Search for the cell housing the specified text and yield its (X, Y) center coordinate. 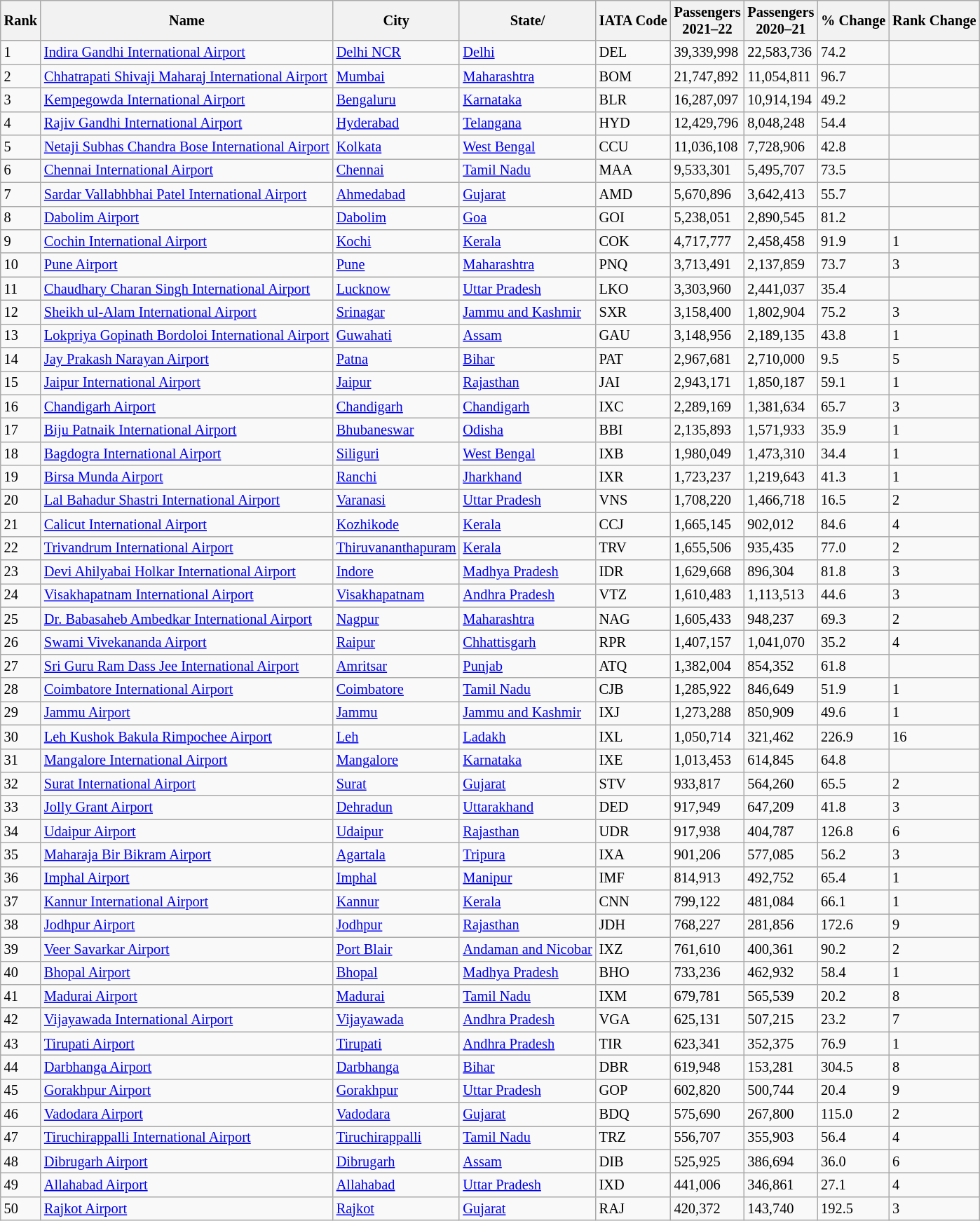
23.2 (853, 1020)
65.7 (853, 407)
Indore (397, 571)
BBI (634, 430)
TRZ (634, 1138)
Jaipur (397, 383)
1,466,718 (781, 500)
1,013,453 (708, 760)
35.4 (853, 289)
11,054,811 (781, 76)
41 (21, 996)
Jodhpur Airport (186, 925)
JAI (634, 383)
37 (21, 902)
1,050,714 (708, 737)
Patna (397, 360)
CJB (634, 690)
3,303,960 (708, 289)
Visakhapatnam (397, 595)
31 (21, 760)
Ahmedabad (397, 194)
355,903 (781, 1138)
Pune (397, 265)
153,281 (781, 1067)
TRV (634, 548)
1,655,506 (708, 548)
Mangalore (397, 760)
115.0 (853, 1114)
Netaji Subhas Chandra Bose International Airport (186, 147)
Dr. Babasaheb Ambedkar International Airport (186, 619)
Swami Vivekananda Airport (186, 642)
4,717,777 (708, 241)
Jharkhand (527, 477)
65.5 (853, 784)
28 (21, 690)
917,938 (708, 831)
799,122 (708, 902)
Name (186, 20)
Punjab (527, 666)
29 (21, 713)
IXE (634, 760)
Kempegowda International Airport (186, 100)
LKO (634, 289)
Gorakhpur Airport (186, 1091)
126.8 (853, 831)
GOP (634, 1091)
59.1 (853, 383)
AMD (634, 194)
15 (21, 383)
DIB (634, 1161)
IXR (634, 477)
43 (21, 1044)
20.4 (853, 1091)
33 (21, 807)
CCU (634, 147)
854,352 (781, 666)
1,381,634 (781, 407)
MAA (634, 170)
5,670,896 (708, 194)
192.5 (853, 1208)
1,605,433 (708, 619)
896,304 (781, 571)
66.1 (853, 902)
172.6 (853, 925)
Chandigarh Airport (186, 407)
RPR (634, 642)
26 (21, 642)
41.3 (853, 477)
935,435 (781, 548)
22 (21, 548)
PAT (634, 360)
Maharaja Bir Bikram Airport (186, 854)
1,610,483 (708, 595)
38 (21, 925)
Tirupati Airport (186, 1044)
846,649 (781, 690)
Cochin International Airport (186, 241)
321,462 (781, 737)
25 (21, 619)
17 (21, 430)
39,339,998 (708, 53)
Vijayawada (397, 1020)
9.5 (853, 360)
5,495,707 (781, 170)
54.4 (853, 123)
Madurai (397, 996)
Passengers 2021–22 (708, 20)
917,949 (708, 807)
SXR (634, 312)
2,289,169 (708, 407)
507,215 (781, 1020)
602,820 (708, 1091)
500,744 (781, 1091)
Sardar Vallabhbhai Patel International Airport (186, 194)
13 (21, 336)
58.4 (853, 973)
IMF (634, 878)
1,113,513 (781, 595)
577,085 (781, 854)
Jammu Airport (186, 713)
49.2 (853, 100)
Delhi NCR (397, 53)
11 (21, 289)
1,571,933 (781, 430)
DBR (634, 1067)
Jolly Grant Airport (186, 807)
Rajkot Airport (186, 1208)
Tirupati (397, 1044)
Telangana (527, 123)
36 (21, 878)
Thiruvananthapuram (397, 548)
RAJ (634, 1208)
32 (21, 784)
IDR (634, 571)
Visakhapatnam International Airport (186, 595)
84.6 (853, 524)
Nagpur (397, 619)
Imphal Airport (186, 878)
850,909 (781, 713)
73.5 (853, 170)
Dibrugarh Airport (186, 1161)
42 (21, 1020)
ATQ (634, 666)
45 (21, 1091)
Darbhanga Airport (186, 1067)
76.9 (853, 1044)
46 (21, 1114)
Dabolim (397, 218)
Tripura (527, 854)
Varanasi (397, 500)
Amritsar (397, 666)
2,441,037 (781, 289)
Rajkot (397, 1208)
Srinagar (397, 312)
Jodhpur (397, 925)
34 (21, 831)
619,948 (708, 1067)
1,273,288 (708, 713)
1,219,643 (781, 477)
564,260 (781, 784)
7,728,906 (781, 147)
20 (21, 500)
Leh (397, 737)
1,802,904 (781, 312)
281,856 (781, 925)
Sri Guru Ram Dass Jee International Airport (186, 666)
Dabolim Airport (186, 218)
74.2 (853, 53)
2,189,135 (781, 336)
DEL (634, 53)
40 (21, 973)
47 (21, 1138)
Port Blair (397, 949)
44.6 (853, 595)
IXM (634, 996)
IATA Code (634, 20)
Chhattisgarh (527, 642)
IXB (634, 453)
STV (634, 784)
27 (21, 666)
441,006 (708, 1185)
Coimbatore International Airport (186, 690)
1,382,004 (708, 666)
IXA (634, 854)
77.0 (853, 548)
Chennai (397, 170)
10,914,194 (781, 100)
Goa (527, 218)
11,036,108 (708, 147)
HYD (634, 123)
Udaipur Airport (186, 831)
2,710,000 (781, 360)
Uttarakhand (527, 807)
1,980,049 (708, 453)
9,533,301 (708, 170)
Pune Airport (186, 265)
Bhopal (397, 973)
Guwahati (397, 336)
Ranchi (397, 477)
Surat (397, 784)
16.5 (853, 500)
386,694 (781, 1161)
44 (21, 1067)
23 (21, 571)
2,135,893 (708, 430)
21 (21, 524)
12,429,796 (708, 123)
623,341 (708, 1044)
Hyderabad (397, 123)
3,148,956 (708, 336)
41.8 (853, 807)
2,943,171 (708, 383)
21,747,892 (708, 76)
679,781 (708, 996)
933,817 (708, 784)
Kolkata (397, 147)
CCJ (634, 524)
492,752 (781, 878)
404,787 (781, 831)
96.7 (853, 76)
3,158,400 (708, 312)
20.2 (853, 996)
35 (21, 854)
1,665,145 (708, 524)
Bhopal Airport (186, 973)
Raipur (397, 642)
346,861 (781, 1185)
34.4 (853, 453)
Bagdogra International Airport (186, 453)
69.3 (853, 619)
647,209 (781, 807)
75.2 (853, 312)
1,629,668 (708, 571)
Lal Bahadur Shastri International Airport (186, 500)
22,583,736 (781, 53)
Vijayawada International Airport (186, 1020)
14 (21, 360)
IXC (634, 407)
2,967,681 (708, 360)
VNS (634, 500)
Biju Patnaik International Airport (186, 430)
10 (21, 265)
Coimbatore (397, 690)
19 (21, 477)
352,375 (781, 1044)
Imphal (397, 878)
39 (21, 949)
Trivandrum International Airport (186, 548)
556,707 (708, 1138)
56.4 (853, 1138)
Darbhanga (397, 1067)
Andaman and Nicobar (527, 949)
Ladakh (527, 737)
Bengaluru (397, 100)
Indira Gandhi International Airport (186, 53)
525,925 (708, 1161)
Rank (21, 20)
% Change (853, 20)
1,850,187 (781, 383)
400,361 (781, 949)
VGA (634, 1020)
768,227 (708, 925)
2,137,859 (781, 265)
JDH (634, 925)
Vadodara (397, 1114)
2,458,458 (781, 241)
575,690 (708, 1114)
BDQ (634, 1114)
Allahabad Airport (186, 1185)
948,237 (781, 619)
36.0 (853, 1161)
Calicut International Airport (186, 524)
Kochi (397, 241)
565,539 (781, 996)
55.7 (853, 194)
51.9 (853, 690)
43.8 (853, 336)
Lokpriya Gopinath Bordoloi International Airport (186, 336)
VTZ (634, 595)
Kozhikode (397, 524)
Delhi (527, 53)
35.9 (853, 430)
Tiruchirappalli (397, 1138)
Kannur (397, 902)
Chaudhary Charan Singh International Airport (186, 289)
Chennai International Airport (186, 170)
1,407,157 (708, 642)
IXL (634, 737)
Jay Prakash Narayan Airport (186, 360)
56.2 (853, 854)
1,285,922 (708, 690)
481,084 (781, 902)
902,012 (781, 524)
TIR (634, 1044)
IXZ (634, 949)
UDR (634, 831)
Devi Ahilyabai Holkar International Airport (186, 571)
814,913 (708, 878)
DED (634, 807)
Vadodara Airport (186, 1114)
50 (21, 1208)
Birsa Munda Airport (186, 477)
30 (21, 737)
267,800 (781, 1114)
614,845 (781, 760)
1,723,237 (708, 477)
3,642,413 (781, 194)
81.2 (853, 218)
Manipur (527, 878)
90.2 (853, 949)
18 (21, 453)
625,131 (708, 1020)
Jaipur International Airport (186, 383)
462,932 (781, 973)
Udaipur (397, 831)
Gorakhpur (397, 1091)
BOM (634, 76)
Veer Savarkar Airport (186, 949)
Rank Change (934, 20)
Kannur International Airport (186, 902)
Madurai Airport (186, 996)
Lucknow (397, 289)
73.7 (853, 265)
49 (21, 1185)
35.2 (853, 642)
State/ (527, 20)
Siliguri (397, 453)
48 (21, 1161)
3,713,491 (708, 265)
64.8 (853, 760)
304.5 (853, 1067)
8,048,248 (781, 123)
BLR (634, 100)
COK (634, 241)
Mumbai (397, 76)
Passengers 2020–21 (781, 20)
420,372 (708, 1208)
24 (21, 595)
91.9 (853, 241)
Bhubaneswar (397, 430)
1,708,220 (708, 500)
143,740 (781, 1208)
City (397, 20)
12 (21, 312)
CNN (634, 902)
BHO (634, 973)
49.6 (853, 713)
Jammu (397, 713)
IXJ (634, 713)
NAG (634, 619)
Sheikh ul-Alam International Airport (186, 312)
Dibrugarh (397, 1161)
901,206 (708, 854)
Leh Kushok Bakula Rimpochee Airport (186, 737)
61.8 (853, 666)
Surat International Airport (186, 784)
Odisha (527, 430)
2,890,545 (781, 218)
1,473,310 (781, 453)
Dehradun (397, 807)
Chhatrapati Shivaji Maharaj International Airport (186, 76)
42.8 (853, 147)
81.8 (853, 571)
1,041,070 (781, 642)
Rajiv Gandhi International Airport (186, 123)
GAU (634, 336)
226.9 (853, 737)
761,610 (708, 949)
27.1 (853, 1185)
Allahabad (397, 1185)
733,236 (708, 973)
16,287,097 (708, 100)
5,238,051 (708, 218)
GOI (634, 218)
Mangalore International Airport (186, 760)
IXD (634, 1185)
Tiruchirappalli International Airport (186, 1138)
PNQ (634, 265)
65.4 (853, 878)
Agartala (397, 854)
